Return the [X, Y] coordinate for the center point of the cell that contains the specified text.  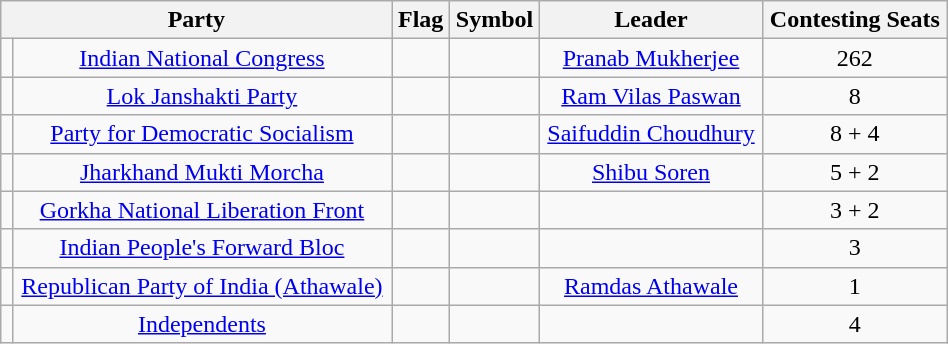
262 [854, 58]
4 [854, 324]
Jharkhand Mukti Morcha [202, 172]
Ramdas Athawale [652, 286]
Republican Party of India (Athawale) [202, 286]
Flag [421, 20]
Saifuddin Choudhury [652, 134]
1 [854, 286]
8 [854, 96]
Gorkha National Liberation Front [202, 210]
8 + 4 [854, 134]
Contesting Seats [854, 20]
3 [854, 248]
Pranab Mukherjee [652, 58]
Symbol [494, 20]
Shibu Soren [652, 172]
Independents [202, 324]
5 + 2 [854, 172]
Indian People's Forward Bloc [202, 248]
Leader [652, 20]
Lok Janshakti Party [202, 96]
Party [196, 20]
Party for Democratic Socialism [202, 134]
3 + 2 [854, 210]
Ram Vilas Paswan [652, 96]
Indian National Congress [202, 58]
